Provide the (x, y) coordinate of the cell's center where the given text is located.  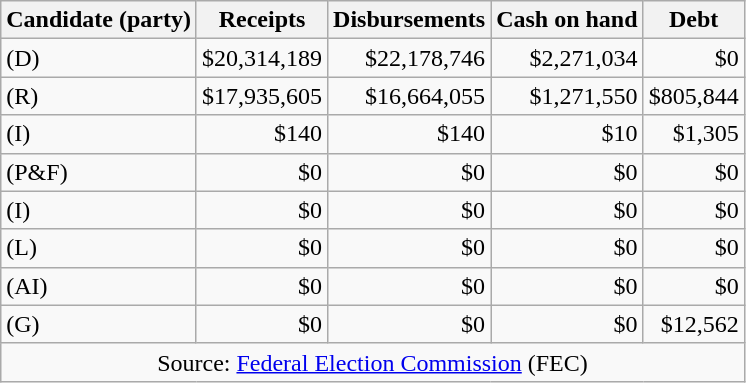
Debt (694, 20)
$1,305 (694, 134)
(R) (99, 96)
$17,935,605 (262, 96)
$1,271,550 (567, 96)
(D) (99, 58)
$22,178,746 (410, 58)
(AI) (99, 286)
Cash on hand (567, 20)
Disbursements (410, 20)
$10 (567, 134)
$16,664,055 (410, 96)
$2,271,034 (567, 58)
Receipts (262, 20)
$12,562 (694, 324)
$20,314,189 (262, 58)
(L) (99, 248)
(G) (99, 324)
(P&F) (99, 172)
Candidate (party) (99, 20)
$805,844 (694, 96)
Source: Federal Election Commission (FEC) (372, 362)
